Pinpoint the cell where the given text exists, returning its [x, y] midpoint coordinate. 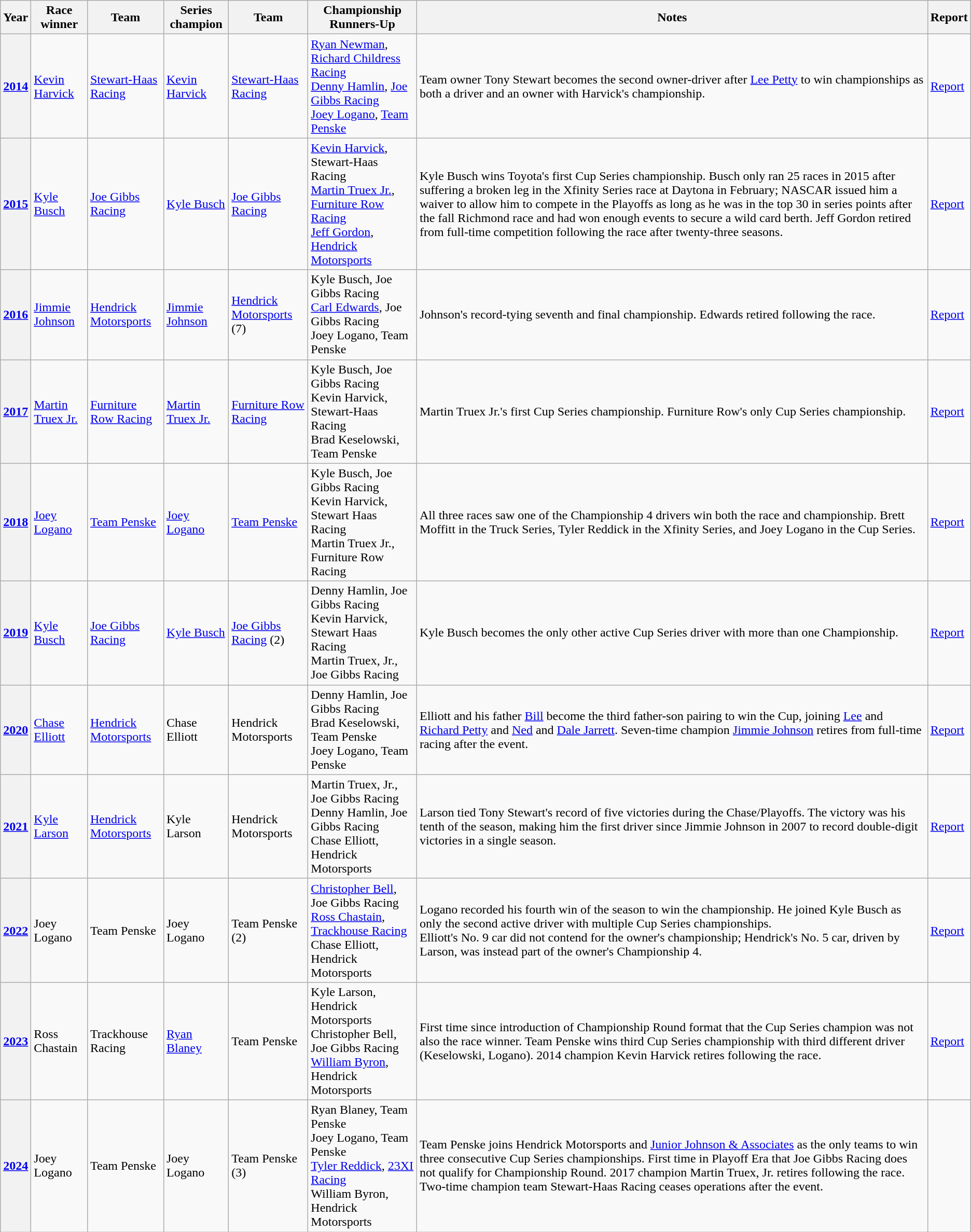
2020 [16, 729]
Christopher Bell, Joe Gibbs RacingRoss Chastain, Trackhouse RacingChase Elliott, Hendrick Motorsports [363, 930]
Kyle Busch, Joe Gibbs Racing Kevin Harvick, Stewart-Haas Racing Brad Keselowski, Team Penske [363, 411]
Year [16, 18]
Kyle Larson, Hendrick MotorsportsChristopher Bell, Joe Gibbs RacingWilliam Byron, Hendrick Motorsports [363, 1041]
2022 [16, 930]
Joe Gibbs Racing (2) [269, 633]
Kyle Busch, Joe Gibbs Racing Kevin Harvick, Stewart Haas Racing Martin Truex Jr., Furniture Row Racing [363, 522]
Kevin Harvick, Stewart-Haas Racing Martin Truex Jr., Furniture Row RacingJeff Gordon, Hendrick Motorsports [363, 204]
Hendrick Motorsports (7) [269, 314]
Team Penske (3) [269, 1166]
Notes [672, 18]
Ryan Blaney [196, 1041]
Championship Runners-Up [363, 18]
Trackhouse Racing [126, 1041]
Denny Hamlin, Joe Gibbs RacingBrad Keselowski, Team PenskeJoey Logano, Team Penske [363, 729]
2015 [16, 204]
Denny Hamlin, Joe Gibbs RacingKevin Harvick, Stewart Haas RacingMartin Truex, Jr., Joe Gibbs Racing [363, 633]
Kyle Busch becomes the only other active Cup Series driver with more than one Championship. [672, 633]
Kyle Busch, Joe Gibbs Racing Carl Edwards, Joe Gibbs Racing Joey Logano, Team Penske [363, 314]
2017 [16, 411]
2021 [16, 826]
Johnson's record-tying seventh and final championship. Edwards retired following the race. [672, 314]
2024 [16, 1166]
Martin Truex Jr.'s first Cup Series championship. Furniture Row's only Cup Series championship. [672, 411]
2019 [16, 633]
Ross Chastain [59, 1041]
2018 [16, 522]
Race winner [59, 18]
Ryan Newman, Richard Childress RacingDenny Hamlin, Joe Gibbs RacingJoey Logano, Team Penske [363, 86]
2014 [16, 86]
Series champion [196, 18]
Ryan Blaney, Team PenskeJoey Logano, Team PenskeTyler Reddick, 23XI RacingWilliam Byron, Hendrick Motorsports [363, 1166]
2016 [16, 314]
2023 [16, 1041]
Martin Truex, Jr., Joe Gibbs RacingDenny Hamlin, Joe Gibbs RacingChase Elliott, Hendrick Motorsports [363, 826]
Team Penske (2) [269, 930]
